Pinpoint the cell where the given text exists, returning its [x, y] midpoint coordinate. 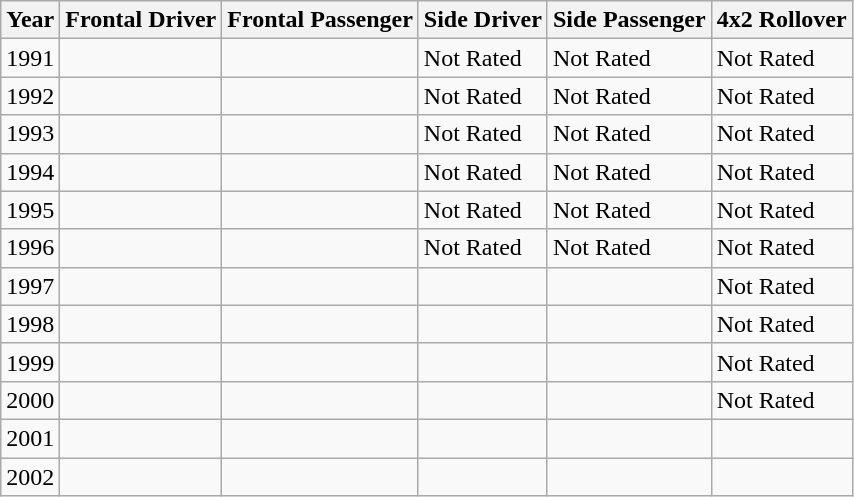
Frontal Passenger [320, 20]
2000 [30, 400]
1994 [30, 172]
1998 [30, 324]
1997 [30, 286]
1999 [30, 362]
Side Driver [482, 20]
1991 [30, 58]
1995 [30, 210]
1993 [30, 134]
4x2 Rollover [782, 20]
1992 [30, 96]
Side Passenger [629, 20]
1996 [30, 248]
2001 [30, 438]
2002 [30, 477]
Year [30, 20]
Frontal Driver [141, 20]
